Return the [X, Y] coordinate for the center point of the cell that contains the specified text.  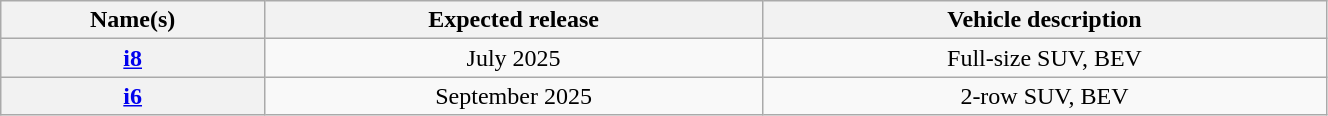
July 2025 [514, 58]
Vehicle description [1045, 20]
2-row SUV, BEV [1045, 96]
i8 [133, 58]
September 2025 [514, 96]
Expected release [514, 20]
Full-size SUV, BEV [1045, 58]
i6 [133, 96]
Name(s) [133, 20]
